From the cell containing the given text, extract its center point as (x, y) coordinate. 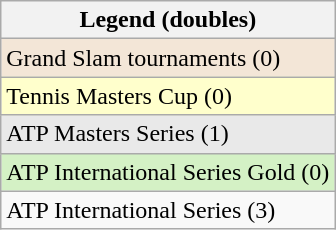
Legend (doubles) (168, 20)
ATP International Series (3) (168, 210)
Grand Slam tournaments (0) (168, 58)
Tennis Masters Cup (0) (168, 96)
ATP International Series Gold (0) (168, 172)
ATP Masters Series (1) (168, 134)
